Find where the given text appears and provide that cell's center as (X, Y) coordinate. 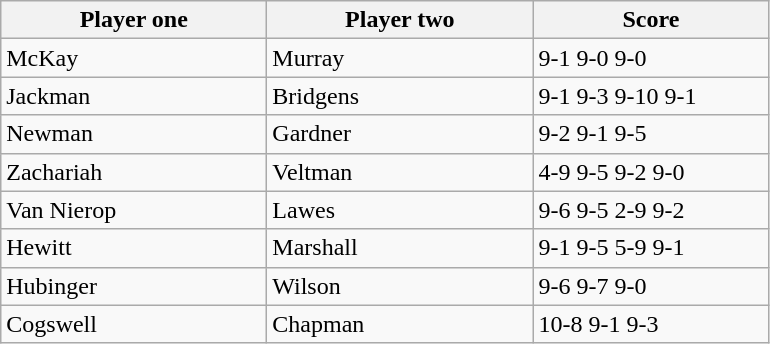
Zachariah (134, 172)
Van Nierop (134, 210)
4-9 9-5 9-2 9-0 (651, 172)
9-6 9-7 9-0 (651, 286)
Wilson (400, 286)
9-1 9-5 5-9 9-1 (651, 248)
Lawes (400, 210)
McKay (134, 58)
9-1 9-0 9-0 (651, 58)
Player two (400, 20)
10-8 9-1 9-3 (651, 324)
Veltman (400, 172)
Chapman (400, 324)
Newman (134, 134)
Marshall (400, 248)
Cogswell (134, 324)
Gardner (400, 134)
Bridgens (400, 96)
9-2 9-1 9-5 (651, 134)
Player one (134, 20)
9-6 9-5 2-9 9-2 (651, 210)
Jackman (134, 96)
Hewitt (134, 248)
Hubinger (134, 286)
9-1 9-3 9-10 9-1 (651, 96)
Murray (400, 58)
Score (651, 20)
